Return the (x, y) coordinate for the center point of the cell that contains the specified text.  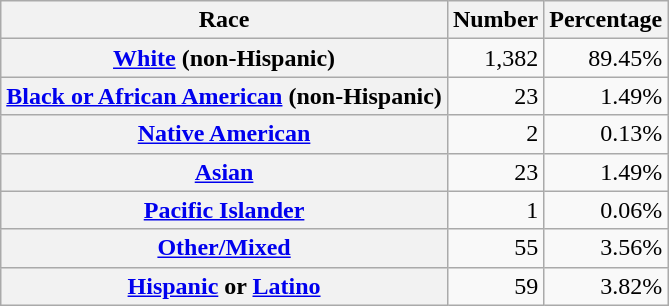
1,382 (495, 58)
White (non-Hispanic) (224, 58)
3.56% (606, 248)
Race (224, 20)
2 (495, 134)
Number (495, 20)
Black or African American (non-Hispanic) (224, 96)
Other/Mixed (224, 248)
Asian (224, 172)
3.82% (606, 286)
Percentage (606, 20)
89.45% (606, 58)
55 (495, 248)
0.06% (606, 210)
Hispanic or Latino (224, 286)
0.13% (606, 134)
1 (495, 210)
Native American (224, 134)
59 (495, 286)
Pacific Islander (224, 210)
